For the text-containing cell, return its midpoint in (X, Y) coordinate format. 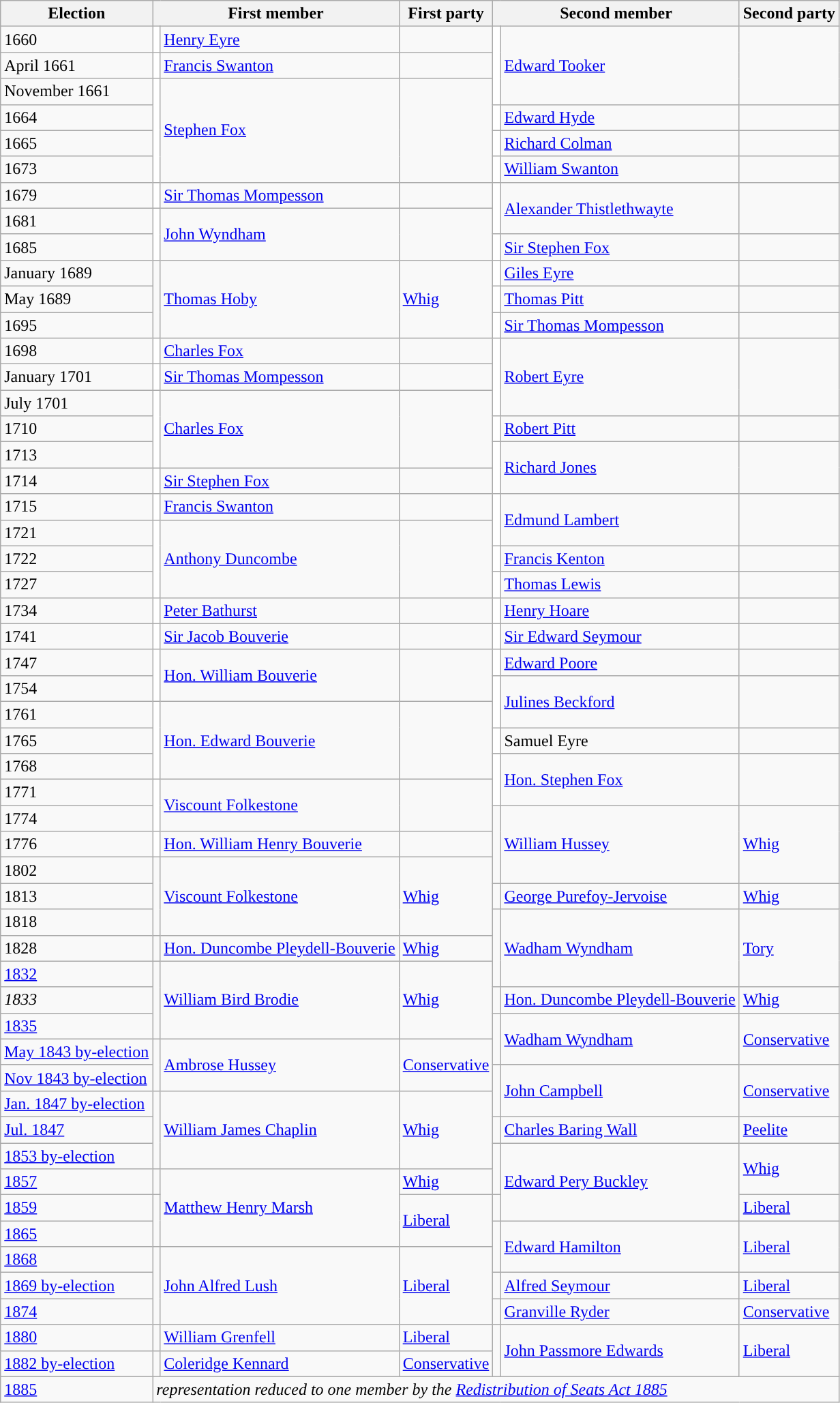
1721 (76, 533)
John Wyndham (280, 234)
November 1661 (76, 91)
Edward Tooker (620, 65)
1885 (76, 1389)
1698 (76, 351)
January 1701 (76, 377)
Hon. Stephen Fox (620, 780)
1679 (76, 195)
Henry Eyre (280, 40)
Thomas Lewis (620, 585)
1695 (76, 325)
1673 (76, 169)
July 1701 (76, 403)
Nov 1843 by-election (76, 1078)
1859 (76, 1208)
William Bird Brodie (280, 1000)
1664 (76, 117)
1681 (76, 221)
1813 (76, 896)
1754 (76, 688)
1869 by-election (76, 1286)
Giles Eyre (620, 273)
Second party (789, 14)
Richard Colman (620, 143)
1776 (76, 844)
Hon. William Henry Bouverie (280, 844)
George Purefoy-Jervoise (620, 896)
Samuel Eyre (620, 740)
John Campbell (620, 1091)
1802 (76, 870)
Edward Poore (620, 662)
Anthony Duncombe (280, 559)
Second member (616, 14)
Matthew Henry Marsh (280, 1208)
Robert Pitt (620, 429)
Jan. 1847 by-election (76, 1104)
1882 by-election (76, 1363)
Sir Edward Seymour (620, 636)
Edmund Lambert (620, 520)
1734 (76, 610)
John Alfred Lush (280, 1286)
1761 (76, 714)
1713 (76, 455)
1727 (76, 585)
1722 (76, 559)
1865 (76, 1234)
1771 (76, 793)
First member (275, 14)
1868 (76, 1260)
William Hussey (620, 844)
1880 (76, 1338)
1774 (76, 818)
1741 (76, 636)
1660 (76, 40)
John Passmore Edwards (620, 1350)
1874 (76, 1312)
Thomas Pitt (620, 299)
Jul. 1847 (76, 1129)
1765 (76, 740)
May 1843 by-election (76, 1052)
1714 (76, 481)
1833 (76, 1000)
1857 (76, 1182)
Alexander Thistlethwayte (620, 208)
Coleridge Kennard (280, 1363)
Robert Eyre (620, 377)
Election (76, 14)
April 1661 (76, 65)
1818 (76, 922)
1665 (76, 143)
Thomas Hoby (280, 299)
First party (446, 14)
1853 by-election (76, 1156)
representation reduced to one member by the Redistribution of Seats Act 1885 (496, 1389)
Edward Hyde (620, 117)
1715 (76, 507)
Julines Beckford (620, 701)
Hon. Edward Bouverie (280, 740)
Tory (789, 948)
1828 (76, 948)
1747 (76, 662)
Richard Jones (620, 468)
Alfred Seymour (620, 1286)
January 1689 (76, 273)
Peelite (789, 1129)
Granville Ryder (620, 1312)
May 1689 (76, 299)
William Swanton (620, 169)
1832 (76, 974)
1768 (76, 767)
Hon. William Bouverie (280, 675)
1710 (76, 429)
Edward Pery Buckley (620, 1182)
Sir Jacob Bouverie (280, 636)
William James Chaplin (280, 1129)
1685 (76, 247)
Francis Kenton (620, 559)
Peter Bathurst (280, 610)
Ambrose Hussey (280, 1065)
William Grenfell (280, 1338)
Stephen Fox (280, 130)
Henry Hoare (620, 610)
1835 (76, 1026)
Charles Baring Wall (620, 1129)
Edward Hamilton (620, 1247)
